Find where the given text appears and provide that cell's center as [x, y] coordinate. 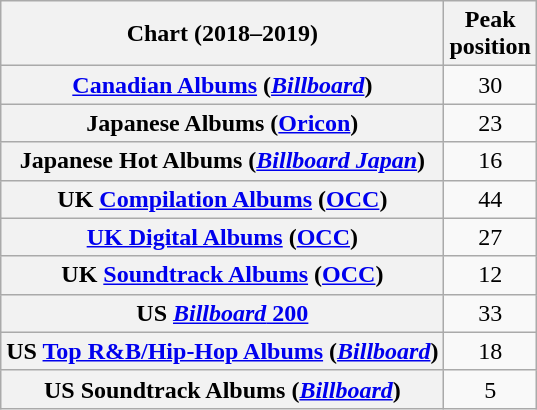
UK Compilation Albums (OCC) [222, 199]
US Soundtrack Albums (Billboard) [222, 389]
12 [490, 275]
US Top R&B/Hip-Hop Albums (Billboard) [222, 351]
44 [490, 199]
Japanese Hot Albums (Billboard Japan) [222, 161]
18 [490, 351]
Japanese Albums (Oricon) [222, 123]
16 [490, 161]
UK Soundtrack Albums (OCC) [222, 275]
5 [490, 389]
Chart (2018–2019) [222, 34]
23 [490, 123]
Peakposition [490, 34]
Canadian Albums (Billboard) [222, 85]
30 [490, 85]
UK Digital Albums (OCC) [222, 237]
US Billboard 200 [222, 313]
33 [490, 313]
27 [490, 237]
